Extract the [X, Y] coordinate from the center of the cell holding the provided text.  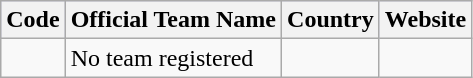
Country [331, 20]
Code [33, 20]
Website [425, 20]
No team registered [173, 58]
Official Team Name [173, 20]
